Detect which cell encompasses the target text, then output its (X, Y) center coordinate. 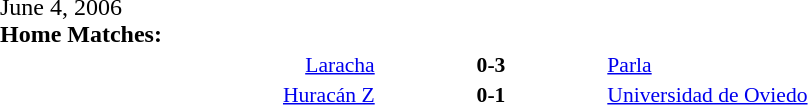
0-3 (492, 64)
